Scan for the cell matching the given text and deliver its (x, y) coordinate at center. 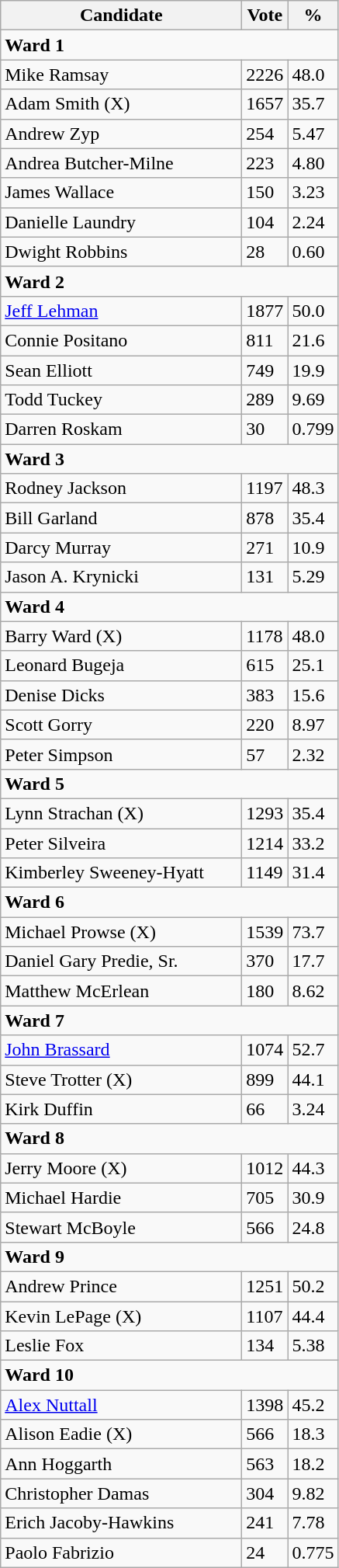
Kimberley Sweeney-Hyatt (121, 873)
Steve Trotter (X) (121, 1080)
Ann Hoggarth (121, 1464)
19.9 (313, 370)
Kirk Duffin (121, 1109)
Jason A. Krynicki (121, 577)
John Brassard (121, 1050)
Ward 4 (169, 607)
57 (265, 754)
1657 (265, 104)
0.799 (313, 429)
Ward 7 (169, 1020)
1214 (265, 843)
Todd Tuckey (121, 400)
Peter Silveira (121, 843)
Daniel Gary Predie, Sr. (121, 961)
28 (265, 252)
878 (265, 518)
Alex Nuttall (121, 1405)
Andrea Butcher-Milne (121, 163)
Darcy Murray (121, 548)
104 (265, 222)
0.60 (313, 252)
Lynn Strachan (X) (121, 813)
Michael Hardie (121, 1198)
30.9 (313, 1198)
9.69 (313, 400)
9.82 (313, 1493)
66 (265, 1109)
24 (265, 1552)
Andrew Zyp (121, 134)
1107 (265, 1316)
44.3 (313, 1168)
241 (265, 1523)
Jerry Moore (X) (121, 1168)
% (313, 16)
44.4 (313, 1316)
Candidate (121, 16)
5.29 (313, 577)
705 (265, 1198)
48.3 (313, 488)
Andrew Prince (121, 1286)
45.2 (313, 1405)
5.38 (313, 1346)
18.3 (313, 1434)
35.7 (313, 104)
3.23 (313, 193)
Ward 10 (169, 1375)
2.32 (313, 754)
50.0 (313, 311)
52.7 (313, 1050)
2226 (265, 75)
Ward 3 (169, 459)
131 (265, 577)
1178 (265, 636)
Leonard Bugeja (121, 666)
10.9 (313, 548)
44.1 (313, 1080)
749 (265, 370)
7.78 (313, 1523)
1074 (265, 1050)
18.2 (313, 1464)
271 (265, 548)
21.6 (313, 340)
0.775 (313, 1552)
8.62 (313, 991)
1877 (265, 311)
899 (265, 1080)
1398 (265, 1405)
Leslie Fox (121, 1346)
615 (265, 666)
Ward 1 (169, 45)
Erich Jacoby-Hawkins (121, 1523)
1012 (265, 1168)
223 (265, 163)
1539 (265, 932)
563 (265, 1464)
254 (265, 134)
Ward 9 (169, 1257)
James Wallace (121, 193)
Matthew McErlean (121, 991)
Bill Garland (121, 518)
304 (265, 1493)
33.2 (313, 843)
Vote (265, 16)
220 (265, 725)
1149 (265, 873)
17.7 (313, 961)
3.24 (313, 1109)
1293 (265, 813)
30 (265, 429)
73.7 (313, 932)
811 (265, 340)
Mike Ramsay (121, 75)
134 (265, 1346)
Barry Ward (X) (121, 636)
25.1 (313, 666)
31.4 (313, 873)
2.24 (313, 222)
Paolo Fabrizio (121, 1552)
15.6 (313, 695)
370 (265, 961)
Dwight Robbins (121, 252)
Ward 6 (169, 902)
Denise Dicks (121, 695)
150 (265, 193)
Christopher Damas (121, 1493)
Adam Smith (X) (121, 104)
180 (265, 991)
1251 (265, 1286)
1197 (265, 488)
Connie Positano (121, 340)
Sean Elliott (121, 370)
Ward 2 (169, 281)
4.80 (313, 163)
Peter Simpson (121, 754)
Darren Roskam (121, 429)
289 (265, 400)
5.47 (313, 134)
Jeff Lehman (121, 311)
Scott Gorry (121, 725)
Danielle Laundry (121, 222)
Stewart McBoyle (121, 1227)
24.8 (313, 1227)
Kevin LePage (X) (121, 1316)
Alison Eadie (X) (121, 1434)
Ward 8 (169, 1139)
Ward 5 (169, 784)
Michael Prowse (X) (121, 932)
383 (265, 695)
50.2 (313, 1286)
Rodney Jackson (121, 488)
8.97 (313, 725)
